Identify which cell holds the provided text, then report its [X, Y] central coordinate. 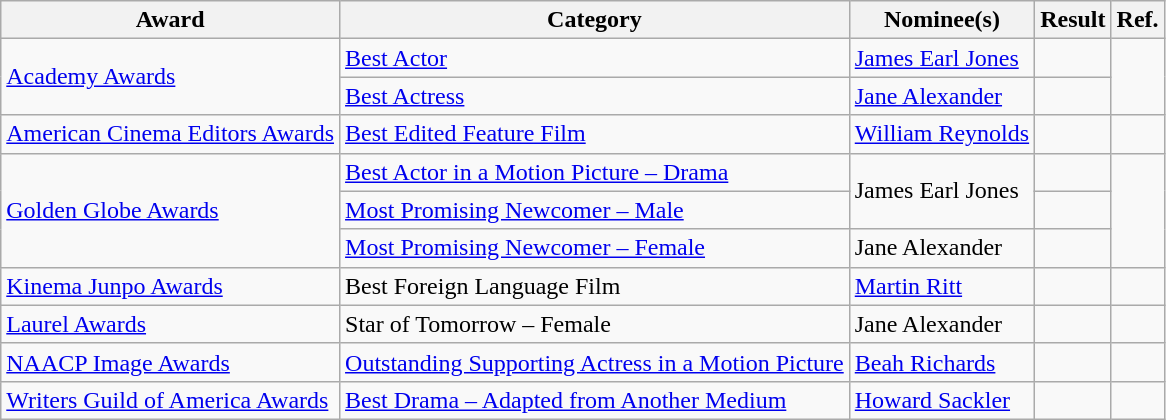
Best Actor [595, 58]
Result [1073, 20]
Best Edited Feature Film [595, 134]
Best Foreign Language Film [595, 286]
Category [595, 20]
Best Actor in a Motion Picture – Drama [595, 172]
Award [170, 20]
Beah Richards [942, 362]
Laurel Awards [170, 324]
Best Drama – Adapted from Another Medium [595, 400]
Martin Ritt [942, 286]
Nominee(s) [942, 20]
Outstanding Supporting Actress in a Motion Picture [595, 362]
Ref. [1138, 20]
Star of Tomorrow – Female [595, 324]
Writers Guild of America Awards [170, 400]
Howard Sackler [942, 400]
Golden Globe Awards [170, 210]
Most Promising Newcomer – Male [595, 210]
American Cinema Editors Awards [170, 134]
Academy Awards [170, 77]
William Reynolds [942, 134]
Most Promising Newcomer – Female [595, 248]
NAACP Image Awards [170, 362]
Best Actress [595, 96]
Kinema Junpo Awards [170, 286]
